Return [X, Y] of the center of cell containing provided text 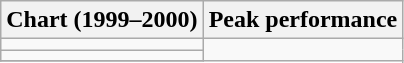
Peak performance [303, 20]
Chart (1999–2000) [102, 20]
